Output the (X, Y) coordinate of the center of the cell containing the given text.  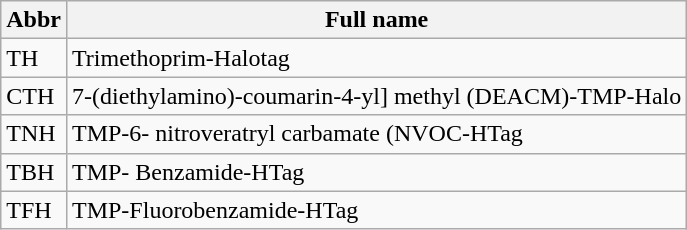
TMP-Fluorobenzamide-HTag (376, 210)
TH (34, 58)
CTH (34, 96)
TMP-6- nitroveratryl carbamate (NVOC-HTag (376, 134)
7-(diethylamino)-coumarin-4-yl] methyl (DEACM)-TMP-Halo (376, 96)
TBH (34, 172)
Trimethoprim-Halotag (376, 58)
TMP- Benzamide-HTag (376, 172)
Abbr (34, 20)
TFH (34, 210)
Full name (376, 20)
TNH (34, 134)
